Search for the cell housing the specified text and yield its (X, Y) center coordinate. 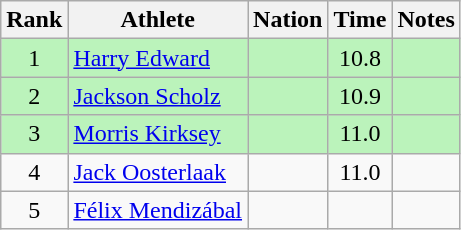
4 (34, 172)
3 (34, 134)
Jack Oosterlaak (158, 172)
Rank (34, 20)
Harry Edward (158, 58)
Athlete (158, 20)
1 (34, 58)
Morris Kirksey (158, 134)
2 (34, 96)
Jackson Scholz (158, 96)
Nation (288, 20)
10.9 (360, 96)
10.8 (360, 58)
Notes (426, 20)
Time (360, 20)
Félix Mendizábal (158, 210)
5 (34, 210)
